Return the (x, y) coordinate for the center point of the cell that contains the specified text.  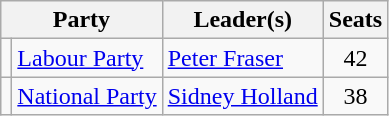
Leader(s) (242, 20)
Peter Fraser (242, 58)
Seats (355, 20)
National Party (87, 96)
Party (82, 20)
38 (355, 96)
Sidney Holland (242, 96)
Labour Party (87, 58)
42 (355, 58)
